Find where the given text appears and provide that cell's center as (x, y) coordinate. 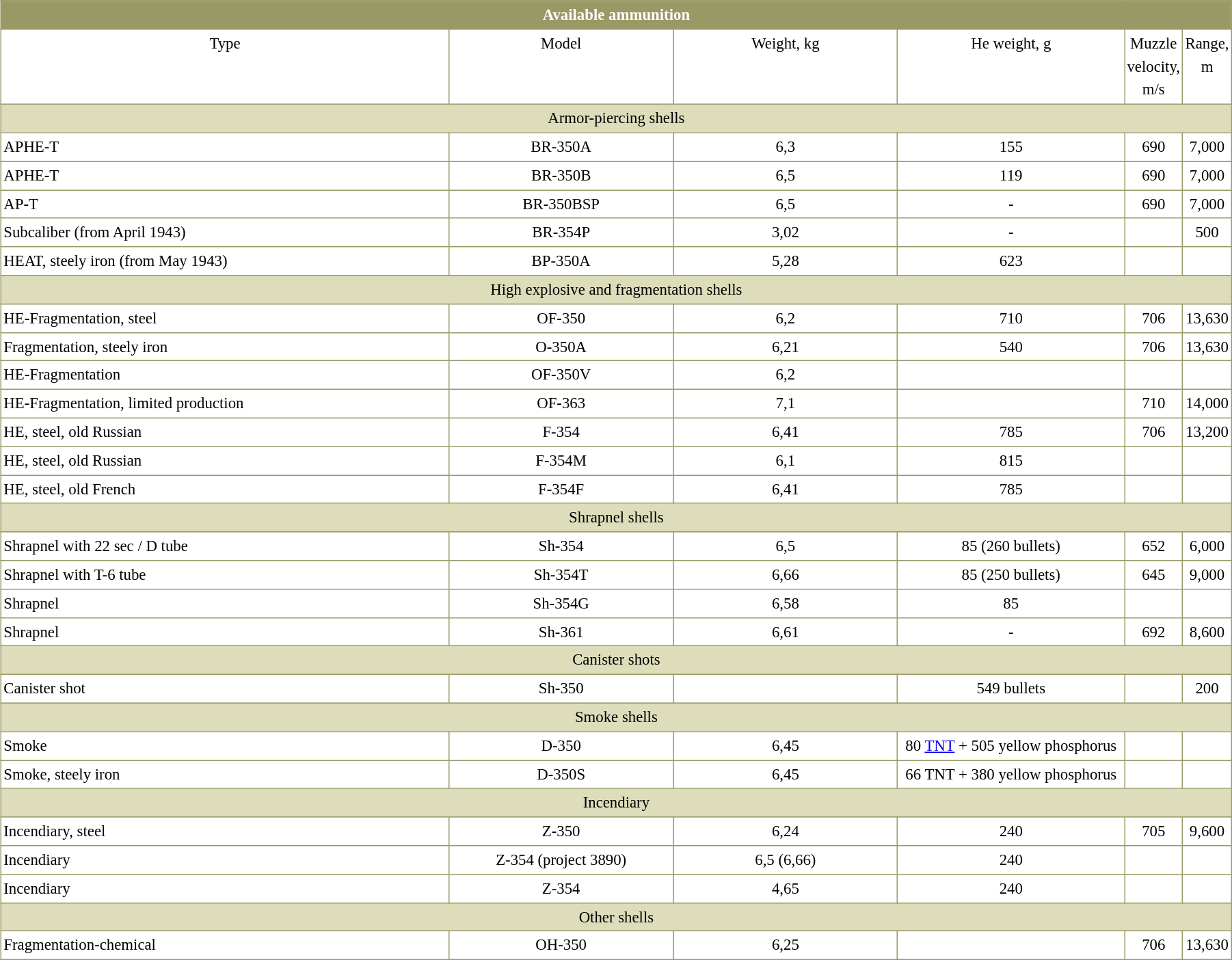
200 (1207, 689)
705 (1154, 831)
He weight, g (1011, 66)
OF-350 (561, 318)
OF-363 (561, 403)
652 (1154, 546)
6,3 (786, 147)
HE-Fragmentation, steel (226, 318)
9,600 (1207, 831)
692 (1154, 632)
Armor-piercing shells (617, 119)
Sh-361 (561, 632)
4,65 (786, 888)
14,000 (1207, 403)
623 (1011, 261)
549 bullets (1011, 689)
155 (1011, 147)
Z-354 (561, 888)
Subcaliber (from April 1943) (226, 232)
7,1 (786, 403)
8,600 (1207, 632)
Z-354 (project 3890) (561, 860)
AP-T (226, 204)
HE-Fragmentation (226, 375)
119 (1011, 176)
645 (1154, 575)
5,28 (786, 261)
6,5 (6,66) (786, 860)
Shrapnel with 22 sec / D tube (226, 546)
BR-354P (561, 232)
Sh-354G (561, 603)
F-354 (561, 432)
85 (1011, 603)
Available ammunition (617, 15)
Model (561, 66)
HEAT, steely iron (from May 1943) (226, 261)
D-350 (561, 746)
BR-350B (561, 176)
Incendiary, steel (226, 831)
85 (260 bullets) (1011, 546)
6,24 (786, 831)
6,58 (786, 603)
Shrapnel shells (617, 518)
Sh-354 (561, 546)
Shrapnel with T-6 tube (226, 575)
6,25 (786, 946)
O-350A (561, 347)
6,61 (786, 632)
80 TNT + 505 yellow phosphorus (1011, 746)
BR-350BSP (561, 204)
6,1 (786, 461)
Z-350 (561, 831)
Range, m (1207, 66)
540 (1011, 347)
OH-350 (561, 946)
815 (1011, 461)
Sh-350 (561, 689)
3,02 (786, 232)
BP-350A (561, 261)
6,21 (786, 347)
Smoke, steely iron (226, 775)
Other shells (617, 917)
F-354M (561, 461)
9,000 (1207, 575)
6,66 (786, 575)
D-350S (561, 775)
Muzzle velocity, m/s (1154, 66)
OF-350V (561, 375)
F-354F (561, 490)
HE, steel, old French (226, 490)
13,200 (1207, 432)
Sh-354T (561, 575)
High explosive and fragmentation shells (617, 290)
HE-Fragmentation, limited production (226, 403)
Weight, kg (786, 66)
Canister shot (226, 689)
Fragmentation-chemical (226, 946)
Canister shots (617, 661)
Type (226, 66)
6,000 (1207, 546)
Fragmentation, steely iron (226, 347)
66 TNT + 380 yellow phosphorus (1011, 775)
BR-350A (561, 147)
500 (1207, 232)
Smoke (226, 746)
85 (250 bullets) (1011, 575)
Smoke shells (617, 717)
